Locate the cell with the specified text and output its [x, y] center coordinate. 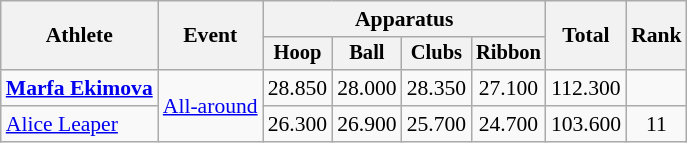
28.850 [298, 88]
27.100 [508, 88]
Hoop [298, 54]
11 [656, 124]
Marfa Ekimova [80, 88]
103.600 [586, 124]
Apparatus [404, 19]
All-around [210, 106]
Clubs [436, 54]
Total [586, 36]
Alice Leaper [80, 124]
Event [210, 36]
28.000 [366, 88]
26.900 [366, 124]
28.350 [436, 88]
26.300 [298, 124]
Rank [656, 36]
Ball [366, 54]
112.300 [586, 88]
25.700 [436, 124]
24.700 [508, 124]
Ribbon [508, 54]
Athlete [80, 36]
